Return [x, y] of the center of cell containing provided text 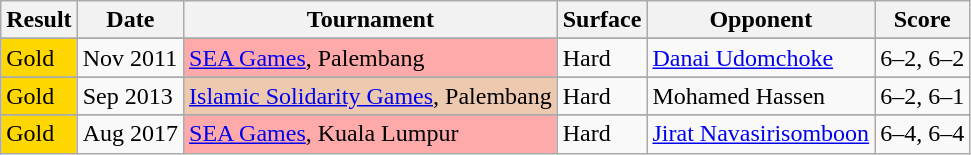
Opponent [761, 20]
Score [922, 20]
6–4, 6–4 [922, 134]
Sep 2013 [130, 96]
Aug 2017 [130, 134]
6–2, 6–1 [922, 96]
Jirat Navasirisomboon [761, 134]
Surface [602, 20]
Nov 2011 [130, 58]
Date [130, 20]
Danai Udomchoke [761, 58]
Result [39, 20]
SEA Games, Kuala Lumpur [371, 134]
Islamic Solidarity Games, Palembang [371, 96]
Tournament [371, 20]
6–2, 6–2 [922, 58]
Mohamed Hassen [761, 96]
SEA Games, Palembang [371, 58]
